Determine the (x, y) coordinate at the center of the cell enclosing the given text.  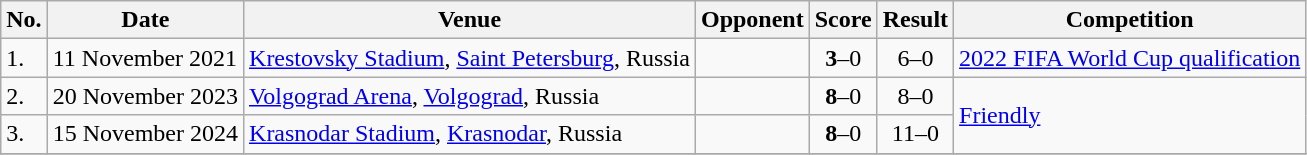
3. (24, 134)
20 November 2023 (145, 96)
11 November 2021 (145, 58)
2. (24, 96)
11–0 (915, 134)
1. (24, 58)
2022 FIFA World Cup qualification (1130, 58)
Date (145, 20)
Result (915, 20)
Krasnodar Stadium, Krasnodar, Russia (470, 134)
Volgograd Arena, Volgograd, Russia (470, 96)
Score (843, 20)
Krestovsky Stadium, Saint Petersburg, Russia (470, 58)
3–0 (843, 58)
6–0 (915, 58)
Opponent (752, 20)
Friendly (1130, 115)
Venue (470, 20)
15 November 2024 (145, 134)
No. (24, 20)
Competition (1130, 20)
